Extract the [X, Y] coordinate from the center of the cell holding the provided text.  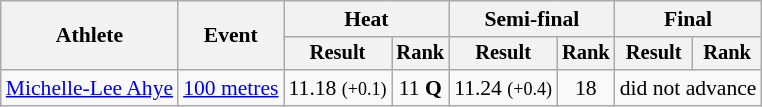
did not advance [688, 88]
Athlete [90, 36]
Final [688, 19]
Heat [367, 19]
100 metres [230, 88]
18 [586, 88]
Michelle-Lee Ahye [90, 88]
11.24 (+0.4) [503, 88]
11.18 (+0.1) [338, 88]
Event [230, 36]
Semi-final [532, 19]
11 Q [421, 88]
